From the cell containing the given text, extract its center point as (X, Y) coordinate. 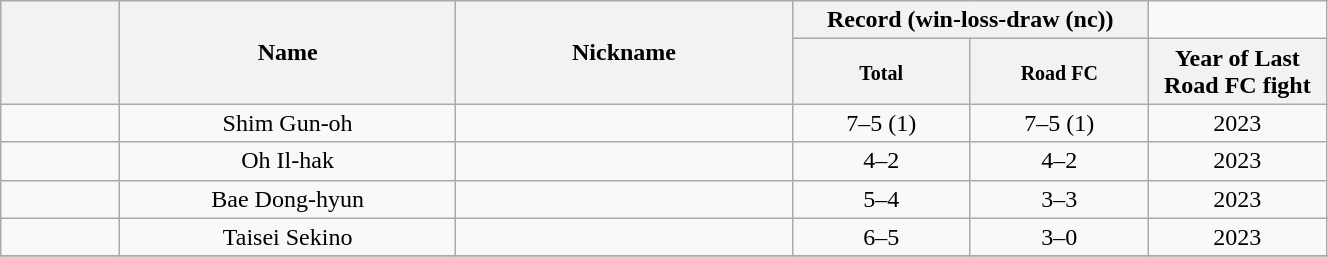
Oh Il-hak (287, 161)
Total (881, 72)
Bae Dong-hyun (287, 199)
Road FC (1059, 72)
6–5 (881, 237)
Name (287, 52)
5–4 (881, 199)
Nickname (624, 52)
Year of Last Road FC fight (1237, 72)
3–3 (1059, 199)
Taisei Sekino (287, 237)
3–0 (1059, 237)
Record (win-loss-draw (nc)) (970, 20)
Shim Gun-oh (287, 123)
